For the text-containing cell, return its midpoint in (X, Y) coordinate format. 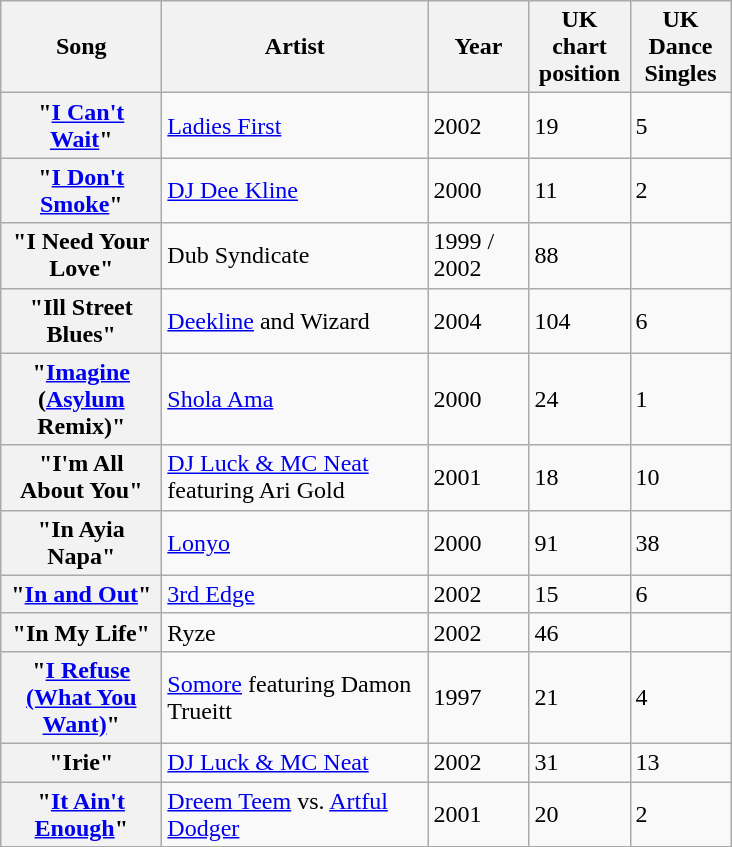
DJ Dee Kline (295, 190)
21 (580, 697)
4 (680, 697)
15 (580, 594)
18 (580, 478)
Deekline and Wizard (295, 320)
1997 (478, 697)
"In and Out" (82, 594)
Year (478, 47)
31 (580, 762)
"It Ain't Enough" (82, 814)
104 (580, 320)
1 (680, 399)
11 (580, 190)
Dreem Teem vs. Artful Dodger (295, 814)
38 (680, 542)
Dub Syndicate (295, 256)
"Irie" (82, 762)
Song (82, 47)
DJ Luck & MC Neat featuring Ari Gold (295, 478)
"I Don't Smoke" (82, 190)
13 (680, 762)
1999 / 2002 (478, 256)
"I Need Your Love" (82, 256)
20 (580, 814)
3rd Edge (295, 594)
91 (580, 542)
Shola Ama (295, 399)
Ryze (295, 632)
46 (580, 632)
19 (580, 126)
"In Ayia Napa" (82, 542)
"Imagine (Asylum Remix)" (82, 399)
Somore featuring Damon Trueitt (295, 697)
UK Dance Singles (680, 47)
"Ill Street Blues" (82, 320)
"I Refuse (What You Want)" (82, 697)
24 (580, 399)
Artist (295, 47)
10 (680, 478)
Ladies First (295, 126)
88 (580, 256)
UK chart position (580, 47)
DJ Luck & MC Neat (295, 762)
"I'm All About You" (82, 478)
2004 (478, 320)
"In My Life" (82, 632)
"I Can't Wait" (82, 126)
5 (680, 126)
Lonyo (295, 542)
